Return (x, y) of the center of cell containing provided text 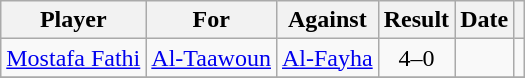
Result (416, 20)
Mostafa Fathi (74, 58)
Date (484, 20)
Against (327, 20)
Al-Taawoun (212, 58)
Al-Fayha (327, 58)
For (212, 20)
4–0 (416, 58)
Player (74, 20)
